Identify which cell holds the provided text, then report its (X, Y) central coordinate. 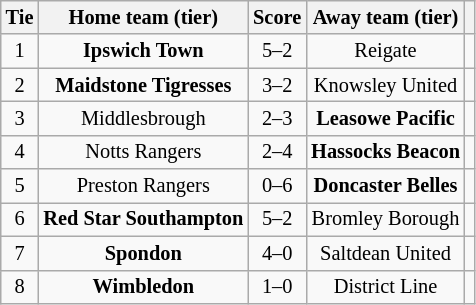
Score (277, 17)
Doncaster Belles (386, 186)
Red Star Southampton (143, 219)
5 (20, 186)
Home team (tier) (143, 17)
District Line (386, 287)
2 (20, 85)
6 (20, 219)
3 (20, 118)
Bromley Borough (386, 219)
Middlesbrough (143, 118)
7 (20, 253)
Reigate (386, 51)
Saltdean United (386, 253)
Maidstone Tigresses (143, 85)
Spondon (143, 253)
2–3 (277, 118)
Preston Rangers (143, 186)
Away team (tier) (386, 17)
4–0 (277, 253)
Ipswich Town (143, 51)
1–0 (277, 287)
Tie (20, 17)
8 (20, 287)
Leasowe Pacific (386, 118)
Knowsley United (386, 85)
4 (20, 152)
Notts Rangers (143, 152)
3–2 (277, 85)
1 (20, 51)
0–6 (277, 186)
2–4 (277, 152)
Hassocks Beacon (386, 152)
Wimbledon (143, 287)
